Search for the cell housing the specified text and yield its (x, y) center coordinate. 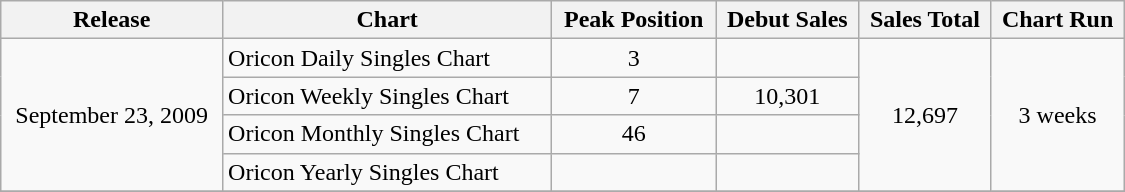
Debut Sales (788, 20)
Chart Run (1058, 20)
46 (634, 134)
Sales Total (925, 20)
Oricon Weekly Singles Chart (388, 96)
Oricon Yearly Singles Chart (388, 172)
3 (634, 58)
Oricon Monthly Singles Chart (388, 134)
10,301 (788, 96)
Chart (388, 20)
7 (634, 96)
Oricon Daily Singles Chart (388, 58)
Peak Position (634, 20)
September 23, 2009 (112, 115)
Release (112, 20)
12,697 (925, 115)
3 weeks (1058, 115)
